Scan for the cell matching the given text and deliver its [X, Y] coordinate at center. 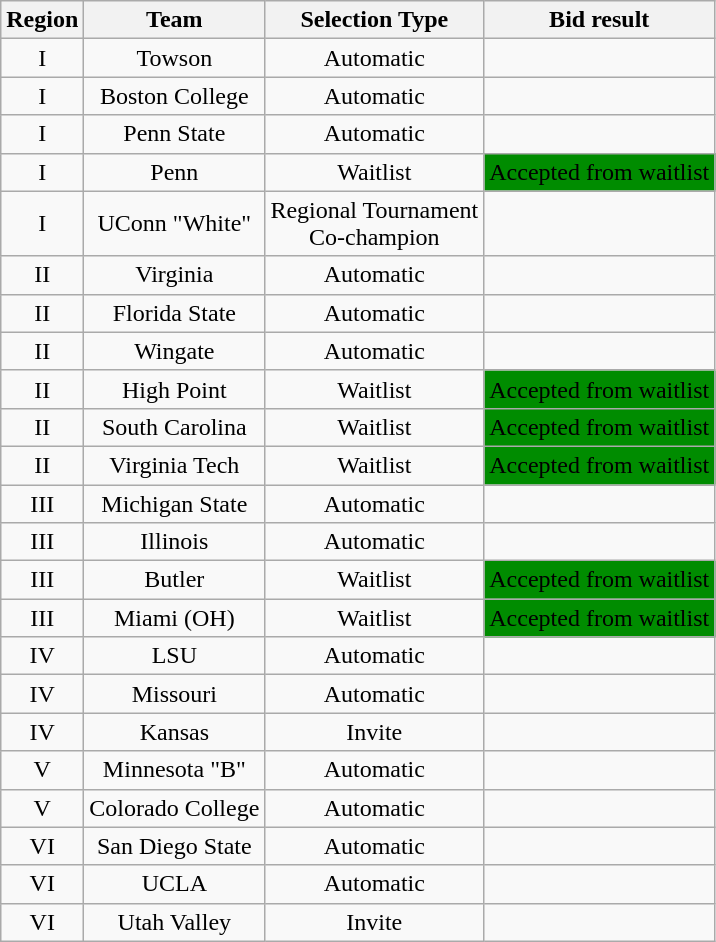
San Diego State [174, 846]
Bid result [600, 20]
Wingate [174, 351]
Michigan State [174, 503]
Utah Valley [174, 922]
Minnesota "B" [174, 770]
Selection Type [374, 20]
Penn [174, 172]
UCLA [174, 884]
Region [42, 20]
Miami (OH) [174, 618]
UConn "White" [174, 224]
Virginia Tech [174, 465]
High Point [174, 389]
Boston College [174, 96]
South Carolina [174, 427]
Towson [174, 58]
Kansas [174, 732]
Florida State [174, 313]
Missouri [174, 694]
Virginia [174, 275]
Colorado College [174, 808]
Illinois [174, 542]
Butler [174, 580]
Penn State [174, 134]
Team [174, 20]
LSU [174, 656]
Regional TournamentCo-champion [374, 224]
